Determine the (X, Y) coordinate at the center of the cell enclosing the given text.  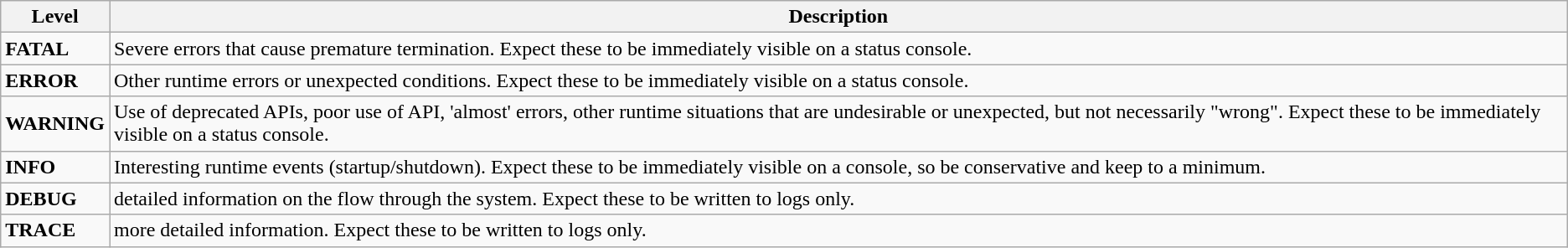
Description (838, 17)
Interesting runtime events (startup/shutdown). Expect these to be immediately visible on a console, so be conservative and keep to a minimum. (838, 167)
ERROR (55, 80)
INFO (55, 167)
detailed information on the flow through the system. Expect these to be written to logs only. (838, 199)
FATAL (55, 49)
Level (55, 17)
Severe errors that cause premature termination. Expect these to be immediately visible on a status console. (838, 49)
Other runtime errors or unexpected conditions. Expect these to be immediately visible on a status console. (838, 80)
TRACE (55, 230)
WARNING (55, 124)
DEBUG (55, 199)
more detailed information. Expect these to be written to logs only. (838, 230)
